Output the (X, Y) coordinate of the center of the cell containing the given text.  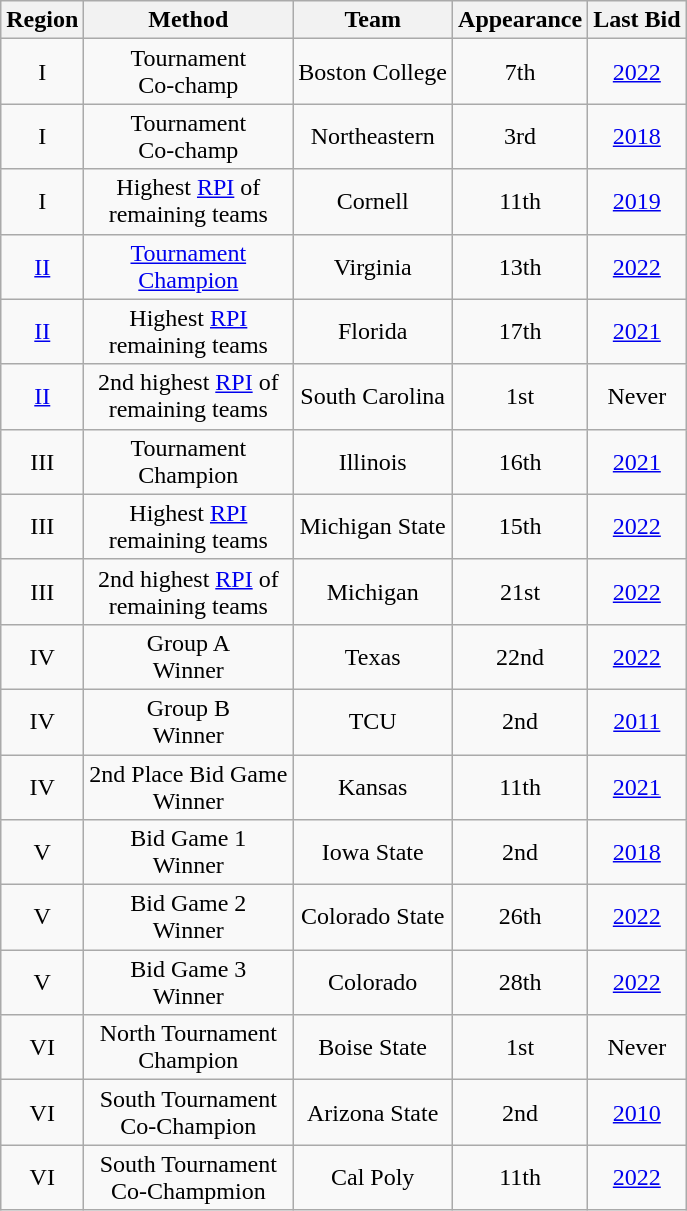
South TournamentCo-Champion (188, 1112)
21st (520, 592)
South TournamentCo-Champmion (188, 1178)
Method (188, 20)
2nd highest RPI ofremaining teams (188, 592)
2nd Place Bid GameWinner (188, 786)
2010 (637, 1112)
Team (373, 20)
Group AWinner (188, 656)
Illinois (373, 462)
7th (520, 72)
Highest RPI remaining teams (188, 526)
2011 (637, 722)
Highest RPIremaining teams (188, 332)
North TournamentChampion (188, 1048)
2nd highest RPI of remaining teams (188, 396)
Cal Poly (373, 1178)
Group BWinner (188, 722)
16th (520, 462)
Bid Game 3Winner (188, 982)
Boston College (373, 72)
22nd (520, 656)
26th (520, 918)
Last Bid (637, 20)
Florida (373, 332)
28th (520, 982)
Michigan (373, 592)
Appearance (520, 20)
Northeastern (373, 136)
TCU (373, 722)
South Carolina (373, 396)
Kansas (373, 786)
Colorado (373, 982)
2019 (637, 202)
Colorado State (373, 918)
17th (520, 332)
15th (520, 526)
Michigan State (373, 526)
Iowa State (373, 852)
Boise State (373, 1048)
3rd (520, 136)
Bid Game 1Winner (188, 852)
Cornell (373, 202)
Bid Game 2Winner (188, 918)
Highest RPI ofremaining teams (188, 202)
Virginia (373, 266)
Texas (373, 656)
13th (520, 266)
Region (42, 20)
Arizona State (373, 1112)
